Capture the cell that displays the provided text and extract its (X, Y) central coordinate. 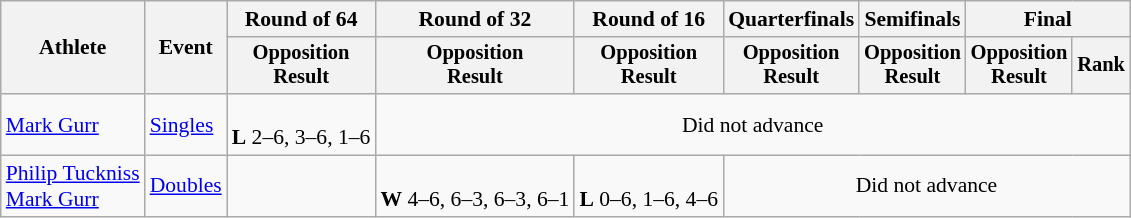
Quarterfinals (791, 19)
Singles (186, 124)
Round of 32 (474, 19)
Semifinals (912, 19)
Mark Gurr (73, 124)
Round of 64 (302, 19)
Final (1048, 19)
Athlete (73, 48)
L 2–6, 3–6, 1–6 (302, 124)
Event (186, 48)
Round of 16 (648, 19)
W 4–6, 6–3, 6–3, 6–1 (474, 186)
Doubles (186, 186)
L 0–6, 1–6, 4–6 (648, 186)
Rank (1101, 66)
Philip TucknissMark Gurr (73, 186)
